Extract the (X, Y) coordinate from the center of the cell holding the provided text.  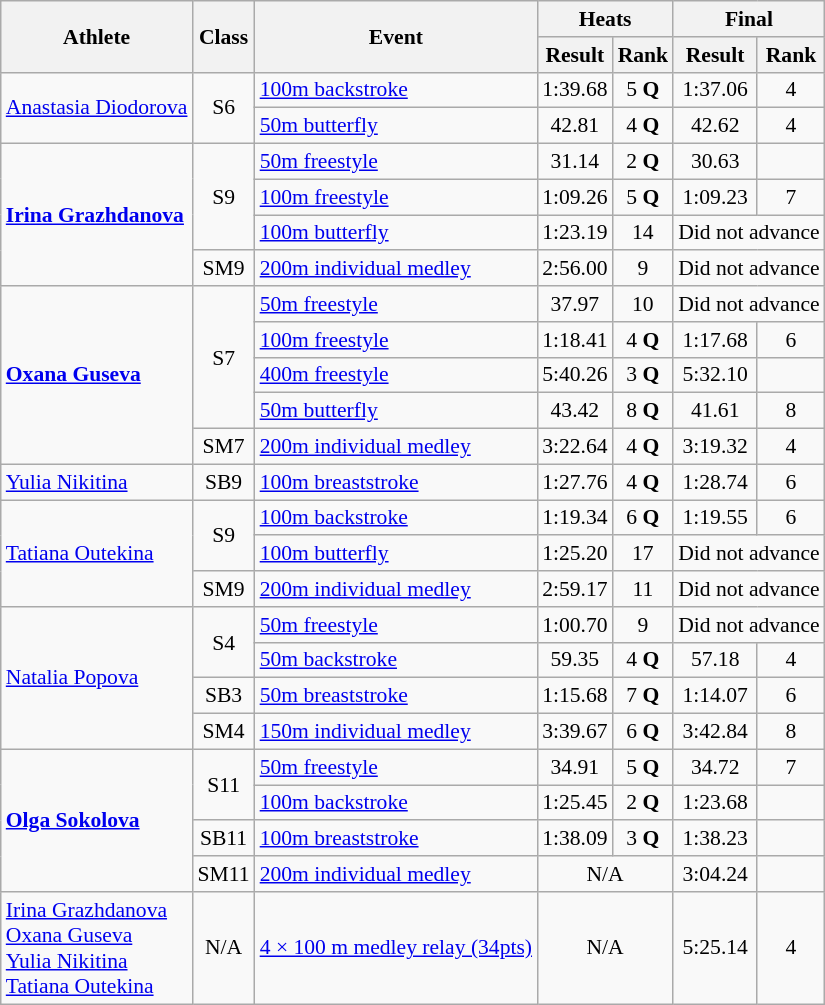
1:23.68 (715, 803)
Tatiana Outekina (97, 554)
S11 (224, 784)
34.91 (574, 767)
1:27.76 (574, 482)
1:38.23 (715, 839)
1:15.68 (574, 696)
SM4 (224, 732)
400m freestyle (396, 375)
34.72 (715, 767)
1:18.41 (574, 340)
3:19.32 (715, 447)
1:19.34 (574, 518)
8 Q (644, 411)
3:39.67 (574, 732)
SB11 (224, 839)
1:23.19 (574, 233)
5:32.10 (715, 375)
1:17.68 (715, 340)
30.63 (715, 162)
1:00.70 (574, 625)
1:37.06 (715, 90)
SB9 (224, 482)
Natalia Popova (97, 678)
1:19.55 (715, 518)
SM11 (224, 874)
59.35 (574, 660)
10 (644, 304)
2:59.17 (574, 589)
3:22.64 (574, 447)
5:40.26 (574, 375)
Heats (605, 19)
3:04.24 (715, 874)
5:25.14 (715, 948)
57.18 (715, 660)
1:39.68 (574, 90)
Irina Grazhdanova (97, 215)
Athlete (97, 36)
14 (644, 233)
1:14.07 (715, 696)
37.97 (574, 304)
11 (644, 589)
17 (644, 554)
2:56.00 (574, 269)
1:25.20 (574, 554)
50m breaststroke (396, 696)
7 Q (644, 696)
50m backstroke (396, 660)
Irina Grazhdanova Oxana Guseva Yulia Nikitina Tatiana Outekina (97, 948)
1:25.45 (574, 803)
43.42 (574, 411)
S4 (224, 642)
1:28.74 (715, 482)
Event (396, 36)
42.62 (715, 126)
31.14 (574, 162)
150m individual medley (396, 732)
3:42.84 (715, 732)
Class (224, 36)
1:09.26 (574, 197)
S6 (224, 108)
1:38.09 (574, 839)
SM7 (224, 447)
Olga Sokolova (97, 820)
1:09.23 (715, 197)
Oxana Guseva (97, 375)
Final (749, 19)
41.61 (715, 411)
S7 (224, 357)
4 × 100 m medley relay (34pts) (396, 948)
Anastasia Diodorova (97, 108)
42.81 (574, 126)
Yulia Nikitina (97, 482)
SB3 (224, 696)
